Determine the [x, y] coordinate at the center of the cell enclosing the given text.  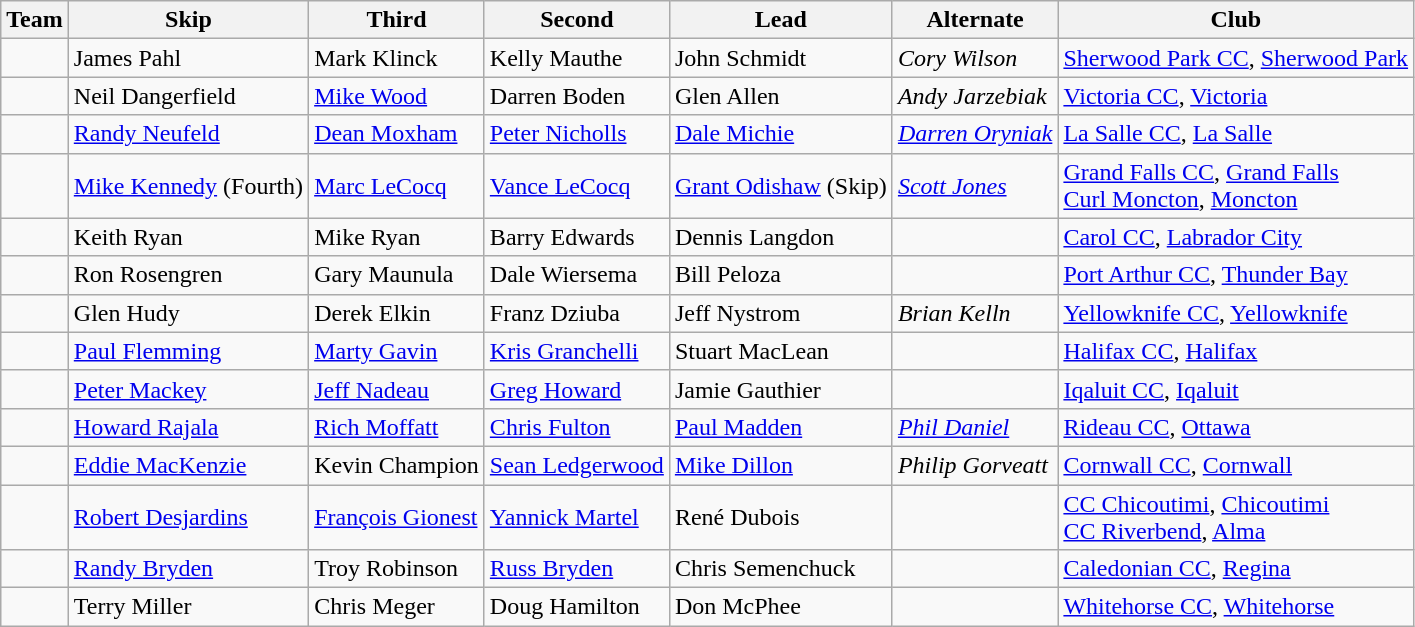
Keith Ryan [188, 237]
Terry Miller [188, 607]
Jeff Nystrom [780, 313]
Mike Kennedy (Fourth) [188, 186]
Ron Rosengren [188, 275]
Mark Klinck [397, 58]
Greg Howard [576, 389]
Darren Oryniak [974, 134]
John Schmidt [780, 58]
La Salle CC, La Salle [1236, 134]
Marc LeCocq [397, 186]
Marty Gavin [397, 351]
Grand Falls CC, Grand Falls Curl Moncton, Moncton [1236, 186]
Chris Fulton [576, 427]
Gary Maunula [397, 275]
Third [397, 20]
Mike Ryan [397, 237]
Franz Dziuba [576, 313]
Peter Nicholls [576, 134]
Mike Wood [397, 96]
Russ Bryden [576, 569]
Dale Wiersema [576, 275]
Peter Mackey [188, 389]
Eddie MacKenzie [188, 465]
Robert Desjardins [188, 516]
Randy Bryden [188, 569]
Grant Odishaw (Skip) [780, 186]
Philip Gorveatt [974, 465]
Jamie Gauthier [780, 389]
James Pahl [188, 58]
Kris Granchelli [576, 351]
Cory Wilson [974, 58]
Troy Robinson [397, 569]
Team [35, 20]
Neil Dangerfield [188, 96]
Paul Flemming [188, 351]
Chris Semenchuck [780, 569]
Vance LeCocq [576, 186]
Dale Michie [780, 134]
Phil Daniel [974, 427]
Second [576, 20]
Rich Moffatt [397, 427]
Yannick Martel [576, 516]
Howard Rajala [188, 427]
Glen Hudy [188, 313]
Barry Edwards [576, 237]
Kelly Mauthe [576, 58]
Derek Elkin [397, 313]
Sherwood Park CC, Sherwood Park [1236, 58]
Lead [780, 20]
Dean Moxham [397, 134]
Mike Dillon [780, 465]
Caledonian CC, Regina [1236, 569]
Chris Meger [397, 607]
Sean Ledgerwood [576, 465]
Bill Peloza [780, 275]
Darren Boden [576, 96]
Randy Neufeld [188, 134]
Victoria CC, Victoria [1236, 96]
Paul Madden [780, 427]
Halifax CC, Halifax [1236, 351]
CC Chicoutimi, ChicoutimiCC Riverbend, Alma [1236, 516]
Whitehorse CC, Whitehorse [1236, 607]
Brian Kelln [974, 313]
Yellowknife CC, Yellowknife [1236, 313]
Glen Allen [780, 96]
Alternate [974, 20]
Andy Jarzebiak [974, 96]
François Gionest [397, 516]
Skip [188, 20]
Iqaluit CC, Iqaluit [1236, 389]
René Dubois [780, 516]
Cornwall CC, Cornwall [1236, 465]
Doug Hamilton [576, 607]
Club [1236, 20]
Stuart MacLean [780, 351]
Scott Jones [974, 186]
Don McPhee [780, 607]
Carol CC, Labrador City [1236, 237]
Port Arthur CC, Thunder Bay [1236, 275]
Dennis Langdon [780, 237]
Jeff Nadeau [397, 389]
Rideau CC, Ottawa [1236, 427]
Kevin Champion [397, 465]
